For the text-containing cell, return its midpoint in [x, y] coordinate format. 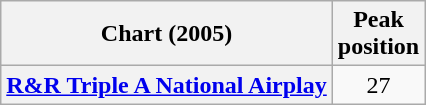
R&R Triple A National Airplay [167, 85]
27 [378, 85]
Peakposition [378, 34]
Chart (2005) [167, 34]
